For the text-containing cell, return its midpoint in [x, y] coordinate format. 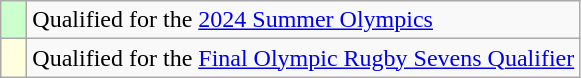
Qualified for the 2024 Summer Olympics [304, 20]
Qualified for the Final Olympic Rugby Sevens Qualifier [304, 58]
